Pinpoint the cell where the given text exists, returning its (X, Y) midpoint coordinate. 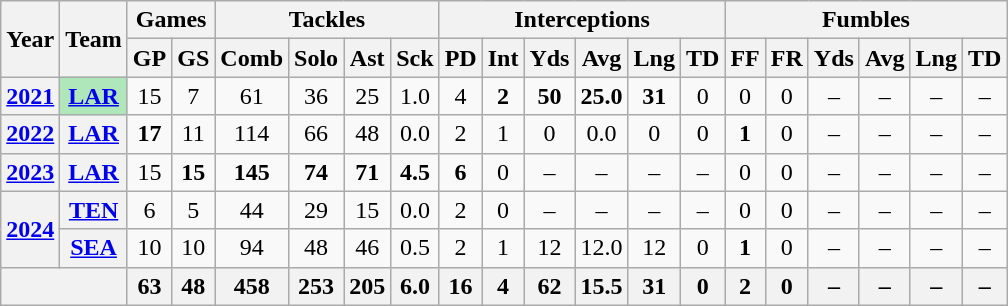
PD (460, 58)
62 (550, 286)
5 (194, 210)
253 (316, 286)
2022 (30, 134)
25 (368, 96)
46 (368, 248)
12.0 (602, 248)
25.0 (602, 96)
458 (252, 286)
114 (252, 134)
71 (368, 172)
36 (316, 96)
Team (94, 39)
11 (194, 134)
GP (149, 58)
2024 (30, 229)
GS (194, 58)
1.0 (415, 96)
Fumbles (866, 20)
50 (550, 96)
Sck (415, 58)
TEN (94, 210)
16 (460, 286)
17 (149, 134)
63 (149, 286)
2023 (30, 172)
7 (194, 96)
Year (30, 39)
2021 (30, 96)
6.0 (415, 286)
29 (316, 210)
FR (786, 58)
66 (316, 134)
Games (170, 20)
94 (252, 248)
Int (503, 58)
4.5 (415, 172)
145 (252, 172)
Ast (368, 58)
0.5 (415, 248)
61 (252, 96)
74 (316, 172)
SEA (94, 248)
Tackles (327, 20)
44 (252, 210)
Interceptions (582, 20)
FF (745, 58)
Solo (316, 58)
15.5 (602, 286)
Comb (252, 58)
205 (368, 286)
